Output the [X, Y] coordinate of the center of the cell containing the given text.  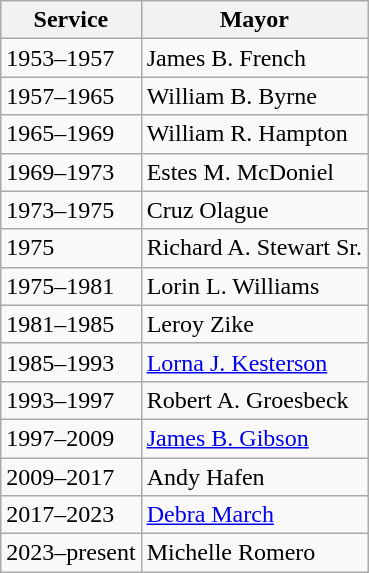
1957–1965 [71, 96]
1993–1997 [71, 400]
Michelle Romero [254, 553]
1965–1969 [71, 134]
1985–1993 [71, 362]
Cruz Olague [254, 210]
1953–1957 [71, 58]
1975–1981 [71, 286]
Leroy Zike [254, 324]
1997–2009 [71, 438]
2017–2023 [71, 515]
James B. French [254, 58]
Lorna J. Kesterson [254, 362]
Debra March [254, 515]
William B. Byrne [254, 96]
Robert A. Groesbeck [254, 400]
Service [71, 20]
James B. Gibson [254, 438]
1973–1975 [71, 210]
1969–1973 [71, 172]
Richard A. Stewart Sr. [254, 248]
2023–present [71, 553]
2009–2017 [71, 477]
1975 [71, 248]
Lorin L. Williams [254, 286]
William R. Hampton [254, 134]
1981–1985 [71, 324]
Andy Hafen [254, 477]
Estes M. McDoniel [254, 172]
Mayor [254, 20]
